Capture the cell that displays the provided text and extract its [X, Y] central coordinate. 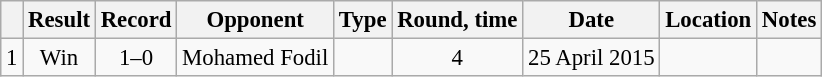
Round, time [458, 20]
Win [60, 58]
Mohamed Fodil [256, 58]
Opponent [256, 20]
Notes [790, 20]
25 April 2015 [592, 58]
Record [136, 20]
1–0 [136, 58]
4 [458, 58]
Type [363, 20]
1 [12, 58]
Date [592, 20]
Result [60, 20]
Location [708, 20]
